Output the (X, Y) coordinate of the center of the cell containing the given text.  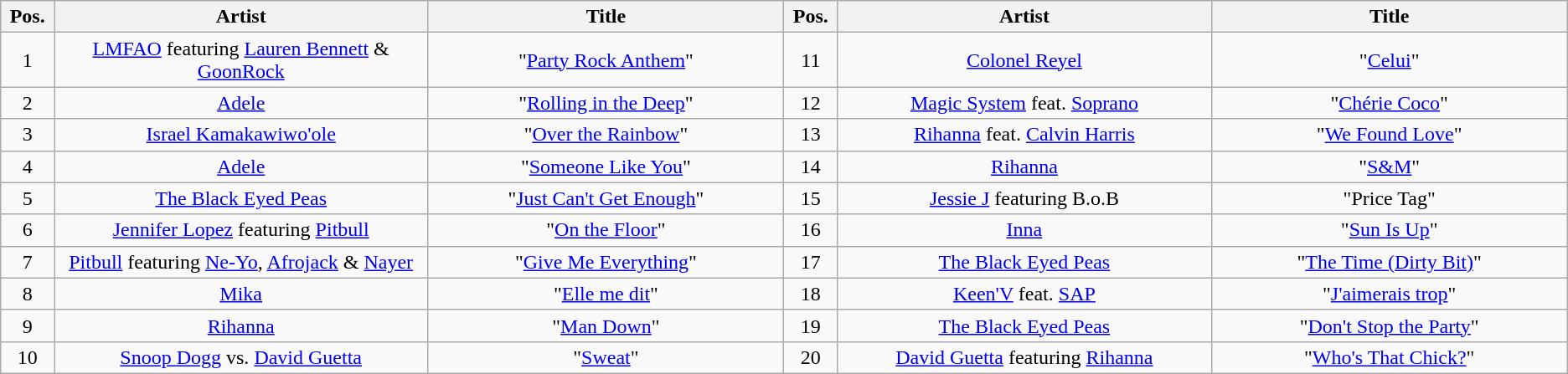
18 (811, 294)
11 (811, 60)
"Someone Like You" (606, 167)
Pitbull featuring Ne-Yo, Afrojack & Nayer (240, 262)
"Don't Stop the Party" (1389, 325)
"The Time (Dirty Bit)" (1389, 262)
Keen'V feat. SAP (1024, 294)
"Party Rock Anthem" (606, 60)
6 (28, 230)
Snoop Dogg vs. David Guetta (240, 357)
"On the Floor" (606, 230)
3 (28, 135)
Israel Kamakawiwo'ole (240, 135)
Jennifer Lopez featuring Pitbull (240, 230)
15 (811, 198)
9 (28, 325)
13 (811, 135)
"Man Down" (606, 325)
19 (811, 325)
12 (811, 103)
"J'aimerais trop" (1389, 294)
Mika (240, 294)
Inna (1024, 230)
"Give Me Everything" (606, 262)
"Elle me dit" (606, 294)
"S&M" (1389, 167)
1 (28, 60)
7 (28, 262)
8 (28, 294)
2 (28, 103)
"Just Can't Get Enough" (606, 198)
20 (811, 357)
"Price Tag" (1389, 198)
Colonel Reyel (1024, 60)
"We Found Love" (1389, 135)
14 (811, 167)
17 (811, 262)
10 (28, 357)
"Sweat" (606, 357)
"Rolling in the Deep" (606, 103)
16 (811, 230)
LMFAO featuring Lauren Bennett & GoonRock (240, 60)
David Guetta featuring Rihanna (1024, 357)
"Celui" (1389, 60)
"Over the Rainbow" (606, 135)
"Chérie Coco" (1389, 103)
"Sun Is Up" (1389, 230)
Rihanna feat. Calvin Harris (1024, 135)
Jessie J featuring B.o.B (1024, 198)
4 (28, 167)
Magic System feat. Soprano (1024, 103)
5 (28, 198)
"Who's That Chick?" (1389, 357)
